Return [x, y] of the center of cell containing provided text 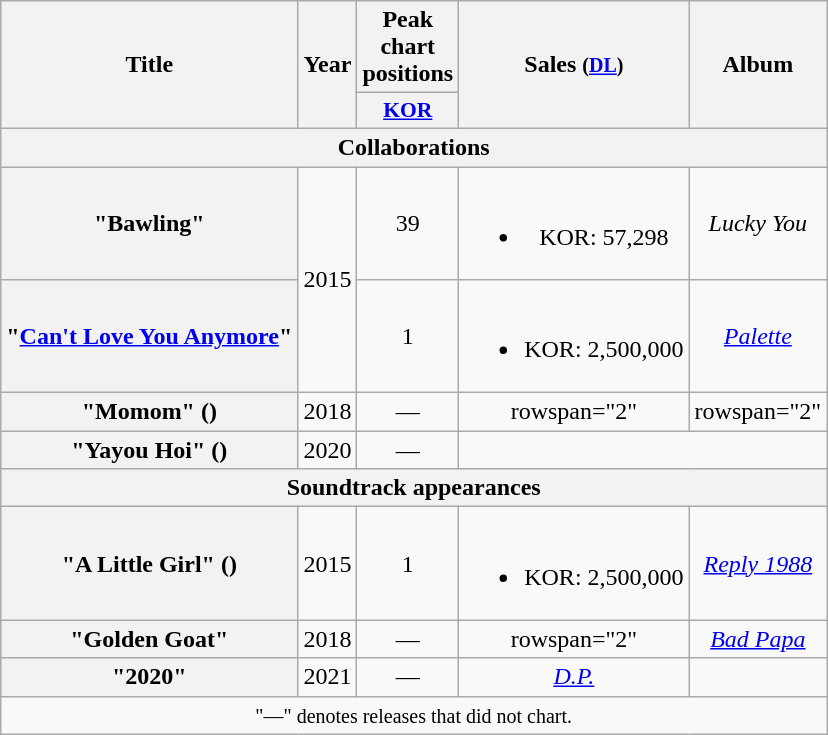
"Momom" () [150, 412]
"A Little Girl" () [150, 564]
Bad Papa [758, 639]
Collaborations [414, 147]
Title [150, 65]
"Yayou Hoi" () [150, 450]
Album [758, 65]
"Can't Love You Anymore" [150, 336]
Lucky You [758, 222]
"Bawling" [150, 222]
Palette [758, 336]
"2020" [150, 677]
"—" denotes releases that did not chart. [414, 715]
39 [408, 222]
"Golden Goat" [150, 639]
KOR: 57,298 [574, 222]
KOR [408, 111]
D.P. [574, 677]
2021 [328, 677]
Peak chart positions [408, 47]
2020 [328, 450]
Year [328, 65]
Soundtrack appearances [414, 488]
Sales (DL) [574, 65]
Reply 1988 [758, 564]
